Identify which cell holds the provided text, then report its (X, Y) central coordinate. 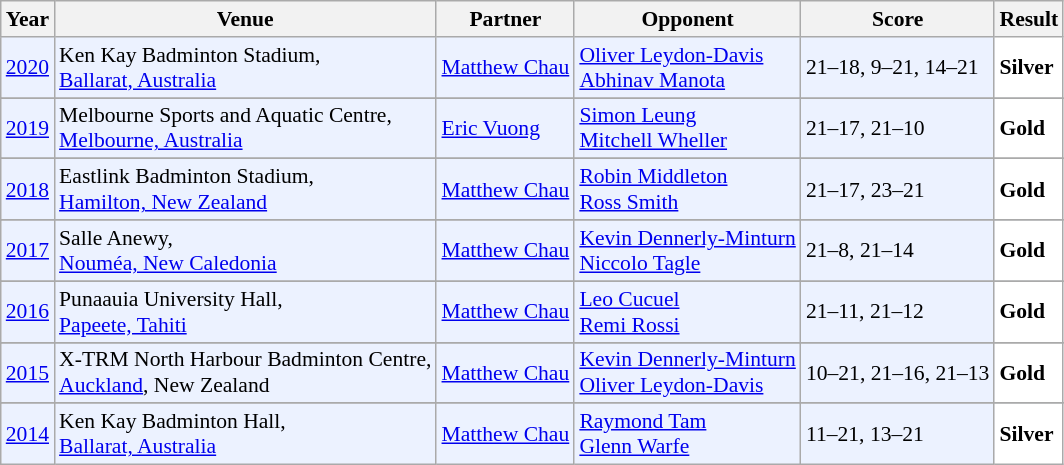
2016 (28, 312)
2020 (28, 68)
2014 (28, 434)
Ken Kay Badminton Hall,Ballarat, Australia (245, 434)
Eric Vuong (505, 128)
Punaauia University Hall,Papeete, Tahiti (245, 312)
21–11, 21–12 (898, 312)
Kevin Dennerly-Minturn Oliver Leydon-Davis (688, 372)
Result (1028, 19)
11–21, 13–21 (898, 434)
Raymond Tam Glenn Warfe (688, 434)
21–17, 23–21 (898, 190)
Opponent (688, 19)
Oliver Leydon-Davis Abhinav Manota (688, 68)
Melbourne Sports and Aquatic Centre,Melbourne, Australia (245, 128)
2015 (28, 372)
Venue (245, 19)
X-TRM North Harbour Badminton Centre,Auckland, New Zealand (245, 372)
2019 (28, 128)
Partner (505, 19)
Robin Middleton Ross Smith (688, 190)
Year (28, 19)
Simon Leung Mitchell Wheller (688, 128)
21–8, 21–14 (898, 250)
Score (898, 19)
Leo Cucuel Remi Rossi (688, 312)
21–18, 9–21, 14–21 (898, 68)
Eastlink Badminton Stadium,Hamilton, New Zealand (245, 190)
2017 (28, 250)
Ken Kay Badminton Stadium,Ballarat, Australia (245, 68)
21–17, 21–10 (898, 128)
2018 (28, 190)
Kevin Dennerly-Minturn Niccolo Tagle (688, 250)
Salle Anewy,Nouméa, New Caledonia (245, 250)
10–21, 21–16, 21–13 (898, 372)
